For the text-containing cell, return its midpoint in [x, y] coordinate format. 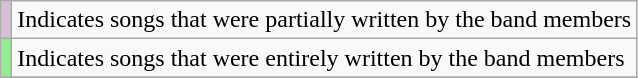
Indicates songs that were entirely written by the band members [324, 58]
Indicates songs that were partially written by the band members [324, 20]
